For the text-containing cell, return its midpoint in [x, y] coordinate format. 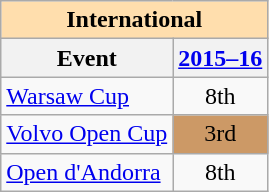
International [134, 20]
2015–16 [220, 58]
3rd [220, 134]
Volvo Open Cup [87, 134]
Open d'Andorra [87, 172]
Event [87, 58]
Warsaw Cup [87, 96]
